Scan for the cell matching the given text and deliver its (x, y) coordinate at center. 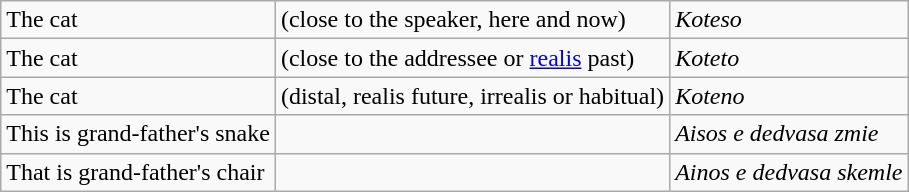
Koteto (789, 58)
Koteno (789, 96)
Aisos e dedvasa zmie (789, 134)
(distal, realis future, irrealis or habitual) (472, 96)
Koteso (789, 20)
This is grand-father's snake (138, 134)
(close to the speaker, here and now) (472, 20)
That is grand-father's chair (138, 172)
Ainos e dedvasa skemle (789, 172)
(close to the addressee or realis past) (472, 58)
